Provide the (x, y) coordinate of the cell's center where the given text is located.  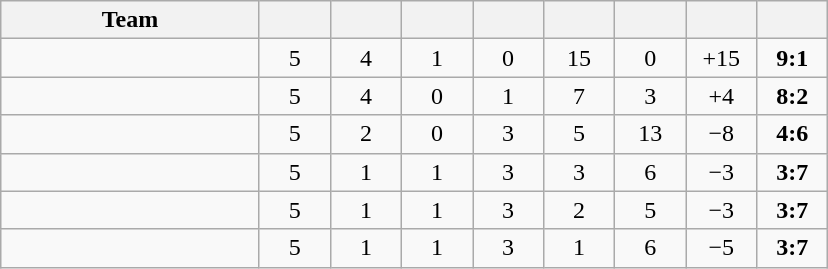
+15 (722, 58)
15 (580, 58)
Team (130, 20)
4:6 (792, 134)
7 (580, 96)
8:2 (792, 96)
−8 (722, 134)
13 (650, 134)
9:1 (792, 58)
−5 (722, 248)
+4 (722, 96)
